Capture the cell that displays the provided text and extract its [x, y] central coordinate. 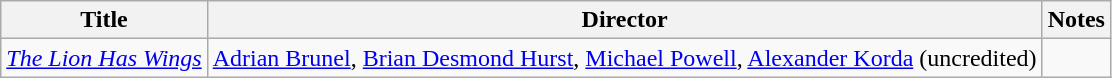
The Lion Has Wings [104, 58]
Notes [1076, 20]
Adrian Brunel, Brian Desmond Hurst, Michael Powell, Alexander Korda (uncredited) [624, 58]
Title [104, 20]
Director [624, 20]
